From the cell containing the given text, extract its center point as [X, Y] coordinate. 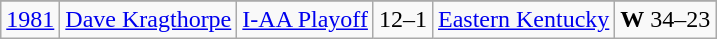
12–1 [402, 20]
Eastern Kentucky [523, 20]
Dave Kragthorpe [148, 20]
I-AA Playoff [306, 20]
W 34–23 [666, 20]
1981 [30, 20]
